Find where the given text appears and provide that cell's center as [x, y] coordinate. 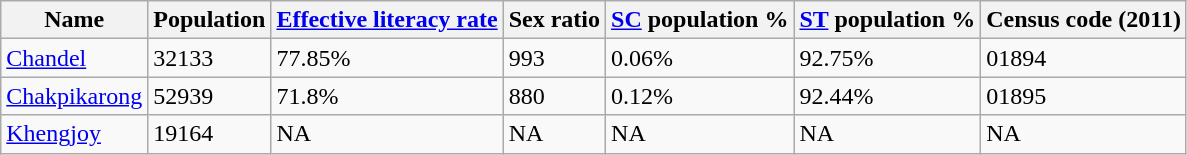
880 [554, 96]
Effective literacy rate [387, 20]
Name [74, 20]
01895 [1084, 96]
01894 [1084, 58]
71.8% [387, 96]
Khengjoy [74, 134]
Population [210, 20]
0.06% [700, 58]
Chandel [74, 58]
Chakpikarong [74, 96]
32133 [210, 58]
92.75% [888, 58]
77.85% [387, 58]
993 [554, 58]
SC population % [700, 20]
ST population % [888, 20]
Sex ratio [554, 20]
92.44% [888, 96]
19164 [210, 134]
Census code (2011) [1084, 20]
52939 [210, 96]
0.12% [700, 96]
